Output the [x, y] coordinate of the center of the cell containing the given text.  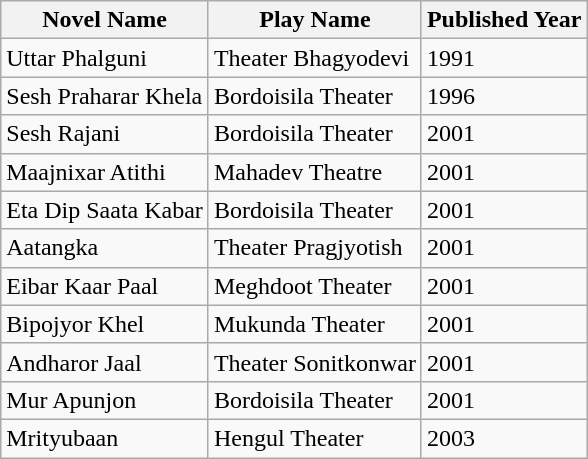
Theater Bhagyodevi [314, 58]
2003 [504, 438]
Play Name [314, 20]
Mrityubaan [105, 438]
Aatangka [105, 248]
Maajnixar Atithi [105, 172]
Sesh Rajani [105, 134]
Published Year [504, 20]
Eta Dip Saata Kabar [105, 210]
Eibar Kaar Paal [105, 286]
Mahadev Theatre [314, 172]
Theater Sonitkonwar [314, 362]
Bipojyor Khel [105, 324]
Hengul Theater [314, 438]
Mukunda Theater [314, 324]
Uttar Phalguni [105, 58]
1991 [504, 58]
Mur Apunjon [105, 400]
Andharor Jaal [105, 362]
1996 [504, 96]
Sesh Praharar Khela [105, 96]
Theater Pragjyotish [314, 248]
Meghdoot Theater [314, 286]
Novel Name [105, 20]
